For the text-containing cell, return its midpoint in (X, Y) coordinate format. 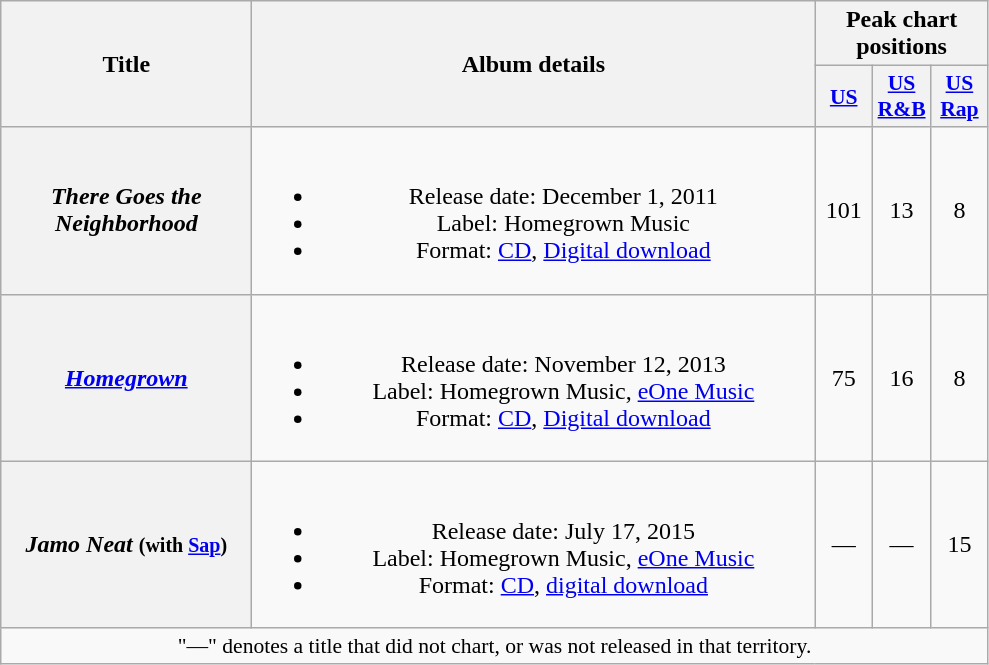
Title (126, 64)
Album details (534, 64)
US (844, 96)
15 (960, 544)
13 (902, 210)
Homegrown (126, 378)
US R&B (902, 96)
Peak chart positions (902, 34)
"—" denotes a title that did not chart, or was not released in that territory. (494, 646)
75 (844, 378)
Release date: November 12, 2013Label: Homegrown Music, eOne MusicFormat: CD, Digital download (534, 378)
US Rap (960, 96)
16 (902, 378)
101 (844, 210)
Release date: December 1, 2011Label: Homegrown MusicFormat: CD, Digital download (534, 210)
Release date: July 17, 2015Label: Homegrown Music, eOne MusicFormat: CD, digital download (534, 544)
Jamo Neat (with Sap) (126, 544)
There Goes the Neighborhood (126, 210)
